Return (x, y) of the center of cell containing provided text 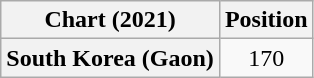
South Korea (Gaon) (110, 58)
Chart (2021) (110, 20)
Position (266, 20)
170 (266, 58)
